Extract the (X, Y) coordinate from the center of the cell holding the provided text.  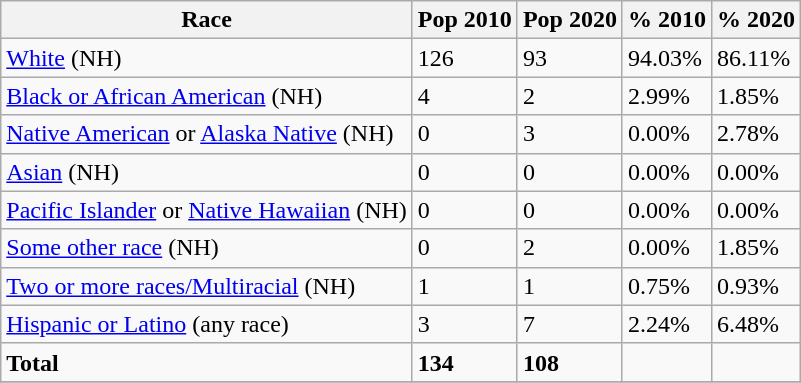
94.03% (666, 58)
2.99% (666, 96)
% 2020 (756, 20)
0.93% (756, 286)
Native American or Alaska Native (NH) (207, 134)
% 2010 (666, 20)
Total (207, 362)
126 (464, 58)
Race (207, 20)
108 (570, 362)
2.24% (666, 324)
6.48% (756, 324)
4 (464, 96)
7 (570, 324)
Black or African American (NH) (207, 96)
2.78% (756, 134)
93 (570, 58)
White (NH) (207, 58)
86.11% (756, 58)
Some other race (NH) (207, 248)
Two or more races/Multiracial (NH) (207, 286)
0.75% (666, 286)
Hispanic or Latino (any race) (207, 324)
Pop 2010 (464, 20)
134 (464, 362)
Pop 2020 (570, 20)
Pacific Islander or Native Hawaiian (NH) (207, 210)
Asian (NH) (207, 172)
